Return the (X, Y) coordinate for the center point of the cell that contains the specified text.  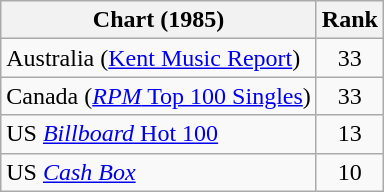
US Billboard Hot 100 (159, 134)
Australia (Kent Music Report) (159, 58)
Chart (1985) (159, 20)
Canada (RPM Top 100 Singles) (159, 96)
13 (350, 134)
US Cash Box (159, 172)
Rank (350, 20)
10 (350, 172)
